Identify which cell holds the provided text, then report its (x, y) central coordinate. 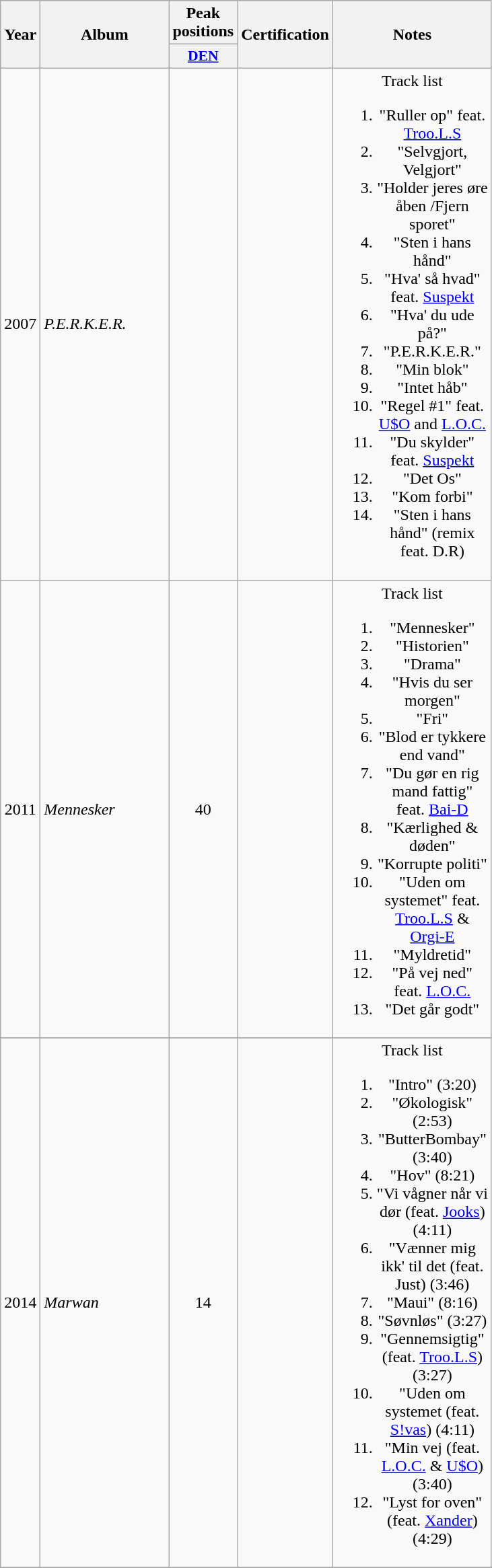
Year (20, 35)
Mennesker (105, 809)
Peak positions (203, 23)
2014 (20, 1303)
14 (203, 1303)
Notes (412, 35)
Certification (285, 35)
2007 (20, 324)
40 (203, 809)
Marwan (105, 1303)
DEN (203, 57)
P.E.R.K.E.R. (105, 324)
Album (105, 35)
2011 (20, 809)
